Return the (x, y) coordinate for the center point of the cell that contains the specified text.  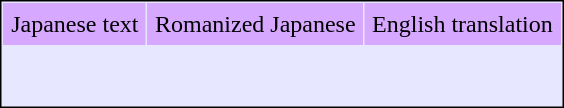
Japanese text (75, 24)
English translation (463, 24)
Romanized Japanese (256, 24)
